Locate the cell with the specified text and output its [X, Y] center coordinate. 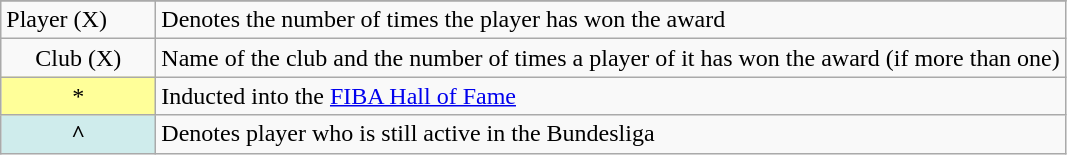
* [78, 96]
Name of the club and the number of times a player of it has won the award (if more than one) [610, 58]
Player (X) [78, 20]
Inducted into the FIBA Hall of Fame [610, 96]
Denotes player who is still active in the Bundesliga [610, 134]
^ [78, 134]
Club (X) [78, 58]
Denotes the number of times the player has won the award [610, 20]
